Output the (x, y) coordinate of the center of the cell containing the given text.  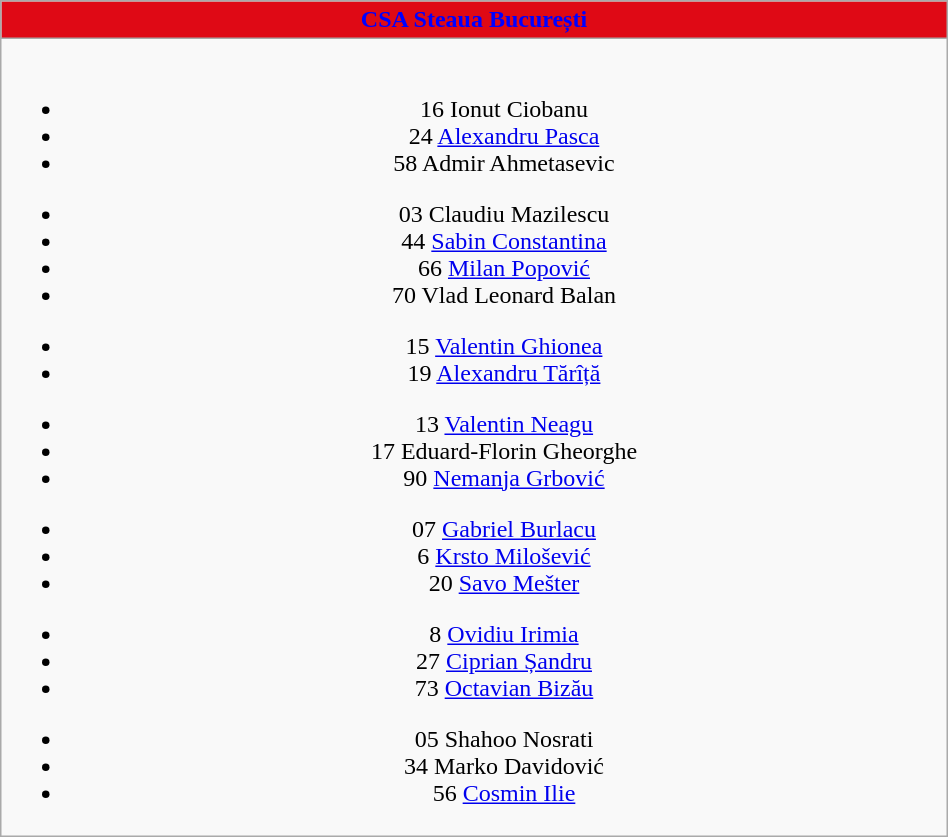
CSA Steaua București (474, 20)
